Scan for the cell matching the given text and deliver its (x, y) coordinate at center. 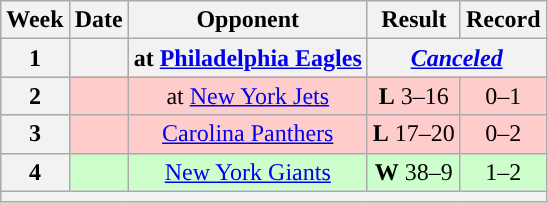
Date (98, 20)
W 38–9 (414, 172)
Carolina Panthers (248, 134)
Record (503, 20)
at New York Jets (248, 96)
2 (35, 96)
Opponent (248, 20)
Week (35, 20)
1–2 (503, 172)
0–2 (503, 134)
1 (35, 58)
0–1 (503, 96)
Canceled (456, 58)
4 (35, 172)
Result (414, 20)
L 3–16 (414, 96)
New York Giants (248, 172)
L 17–20 (414, 134)
at Philadelphia Eagles (248, 58)
3 (35, 134)
